Identify which cell holds the provided text, then report its (x, y) central coordinate. 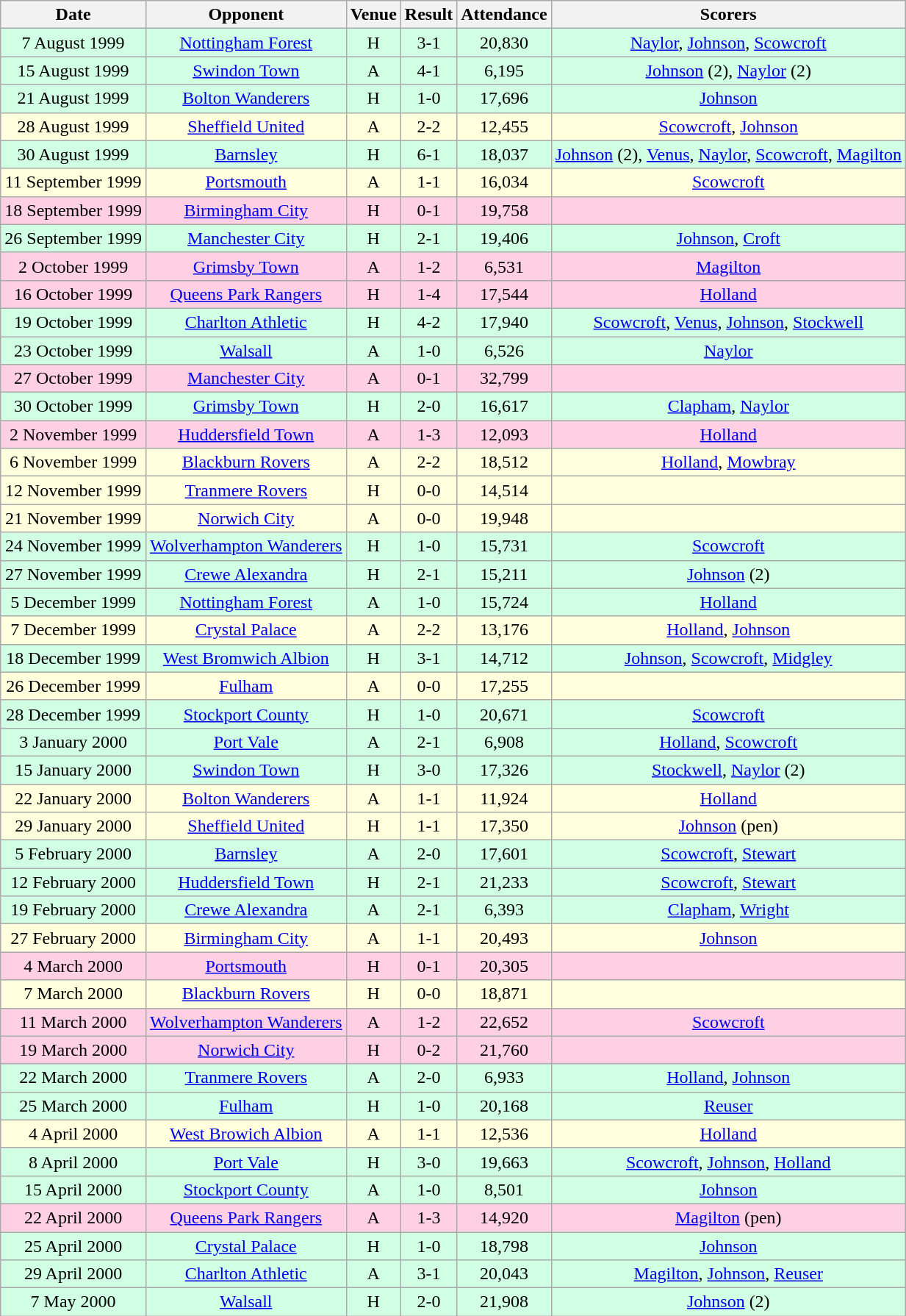
19,663 (504, 1162)
16,617 (504, 407)
21,760 (504, 1050)
30 August 1999 (73, 154)
Naylor (728, 351)
27 October 1999 (73, 379)
19,948 (504, 518)
22 January 2000 (73, 798)
Scowcroft, Johnson, Holland (728, 1162)
Magilton, Johnson, Reuser (728, 1274)
17,601 (504, 854)
19 February 2000 (73, 910)
18,871 (504, 994)
6,908 (504, 742)
11 March 2000 (73, 1022)
15,724 (504, 602)
Johnson (2), Naylor (2) (728, 71)
18,037 (504, 154)
20,671 (504, 714)
Result (428, 15)
5 December 1999 (73, 602)
West Bromwich Albion (245, 658)
20,043 (504, 1274)
26 December 1999 (73, 686)
18 December 1999 (73, 658)
4 March 2000 (73, 966)
19 October 1999 (73, 322)
20,168 (504, 1106)
24 November 1999 (73, 546)
17,326 (504, 770)
7 December 1999 (73, 630)
14,920 (504, 1217)
20,493 (504, 938)
14,712 (504, 658)
18,512 (504, 462)
27 February 2000 (73, 938)
21,233 (504, 882)
17,255 (504, 686)
25 March 2000 (73, 1106)
21,908 (504, 1302)
20,830 (504, 43)
12 November 1999 (73, 490)
15 January 2000 (73, 770)
Johnson, Scowcroft, Midgley (728, 658)
Johnson, Croft (728, 238)
Reuser (728, 1106)
Stockwell, Naylor (2) (728, 770)
11 September 1999 (73, 182)
15 April 2000 (73, 1190)
12 February 2000 (73, 882)
3 January 2000 (73, 742)
22,652 (504, 1022)
6,526 (504, 351)
Magilton (728, 266)
20,305 (504, 966)
27 November 1999 (73, 574)
Attendance (504, 15)
6,531 (504, 266)
6,195 (504, 71)
Opponent (245, 15)
14,514 (504, 490)
28 December 1999 (73, 714)
2 November 1999 (73, 435)
16 October 1999 (73, 294)
0-2 (428, 1050)
28 August 1999 (73, 126)
6,393 (504, 910)
Scorers (728, 15)
Naylor, Johnson, Scowcroft (728, 43)
29 April 2000 (73, 1274)
16,034 (504, 182)
21 November 1999 (73, 518)
25 April 2000 (73, 1246)
7 August 1999 (73, 43)
Johnson (pen) (728, 826)
12,093 (504, 435)
29 January 2000 (73, 826)
22 March 2000 (73, 1078)
Clapham, Wright (728, 910)
6,933 (504, 1078)
17,544 (504, 294)
1-4 (428, 294)
17,696 (504, 99)
15,211 (504, 574)
7 May 2000 (73, 1302)
30 October 1999 (73, 407)
26 September 1999 (73, 238)
Johnson (2), Venus, Naylor, Scowcroft, Magilton (728, 154)
17,350 (504, 826)
15 August 1999 (73, 71)
2 October 1999 (73, 266)
18,798 (504, 1246)
15,731 (504, 546)
12,536 (504, 1134)
Scowcroft, Johnson (728, 126)
6-1 (428, 154)
Scowcroft, Venus, Johnson, Stockwell (728, 322)
19 March 2000 (73, 1050)
Holland, Mowbray (728, 462)
13,176 (504, 630)
21 August 1999 (73, 99)
17,940 (504, 322)
19,758 (504, 210)
32,799 (504, 379)
8,501 (504, 1190)
23 October 1999 (73, 351)
7 March 2000 (73, 994)
4-2 (428, 322)
22 April 2000 (73, 1217)
4 April 2000 (73, 1134)
West Browich Albion (245, 1134)
Holland, Scowcroft (728, 742)
5 February 2000 (73, 854)
Clapham, Naylor (728, 407)
8 April 2000 (73, 1162)
Date (73, 15)
6 November 1999 (73, 462)
Magilton (pen) (728, 1217)
4-1 (428, 71)
18 September 1999 (73, 210)
19,406 (504, 238)
12,455 (504, 126)
11,924 (504, 798)
Venue (373, 15)
